Locate the cell with the specified text and output its (x, y) center coordinate. 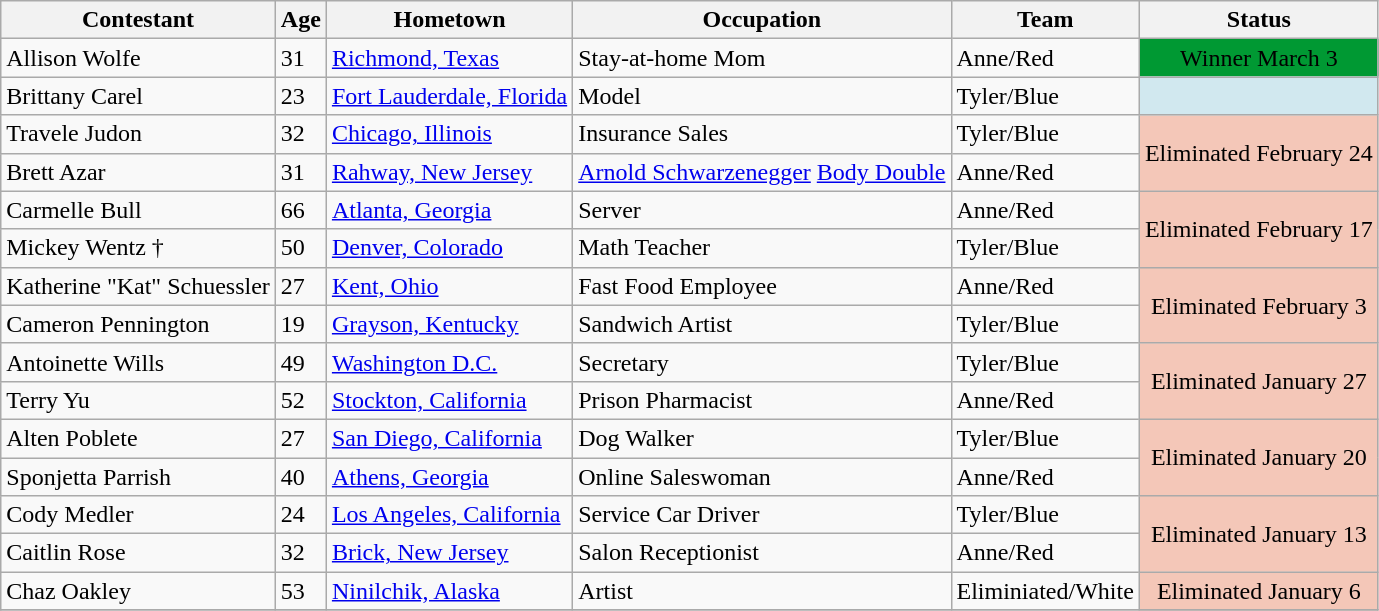
Winner March 3 (1258, 58)
Salon Receptionist (762, 553)
Model (762, 96)
23 (300, 96)
Prison Pharmacist (762, 400)
Eliminated February 17 (1258, 229)
Age (300, 20)
52 (300, 400)
Contestant (138, 20)
Los Angeles, California (449, 515)
24 (300, 515)
Hometown (449, 20)
Stockton, California (449, 400)
Athens, Georgia (449, 477)
Allison Wolfe (138, 58)
Cameron Pennington (138, 324)
Cody Medler (138, 515)
Team (1045, 20)
Washington D.C. (449, 362)
Eliminated January 20 (1258, 457)
19 (300, 324)
50 (300, 248)
Kent, Ohio (449, 286)
Caitlin Rose (138, 553)
Math Teacher (762, 248)
Dog Walker (762, 438)
40 (300, 477)
53 (300, 591)
Mickey Wentz † (138, 248)
Eliminated January 6 (1258, 591)
Stay-at-home Mom (762, 58)
Eliminated January 27 (1258, 381)
Brett Azar (138, 172)
Arnold Schwarzenegger Body Double (762, 172)
Service Car Driver (762, 515)
Secretary (762, 362)
Sandwich Artist (762, 324)
Alten Poblete (138, 438)
49 (300, 362)
Carmelle Bull (138, 210)
Sponjetta Parrish (138, 477)
Insurance Sales (762, 134)
Artist (762, 591)
Rahway, New Jersey (449, 172)
Eliminiated/White (1045, 591)
Richmond, Texas (449, 58)
66 (300, 210)
Grayson, Kentucky (449, 324)
Fast Food Employee (762, 286)
Chaz Oakley (138, 591)
Server (762, 210)
Terry Yu (138, 400)
Fort Lauderdale, Florida (449, 96)
Ninilchik, Alaska (449, 591)
Antoinette Wills (138, 362)
Occupation (762, 20)
Denver, Colorado (449, 248)
Online Saleswoman (762, 477)
Eliminated February 3 (1258, 305)
Brittany Carel (138, 96)
Chicago, Illinois (449, 134)
Brick, New Jersey (449, 553)
Status (1258, 20)
Atlanta, Georgia (449, 210)
Eliminated January 13 (1258, 534)
Travele Judon (138, 134)
San Diego, California (449, 438)
Katherine "Kat" Schuessler (138, 286)
Eliminated February 24 (1258, 153)
